Provide the [X, Y] coordinate of the cell's center where the given text is located.  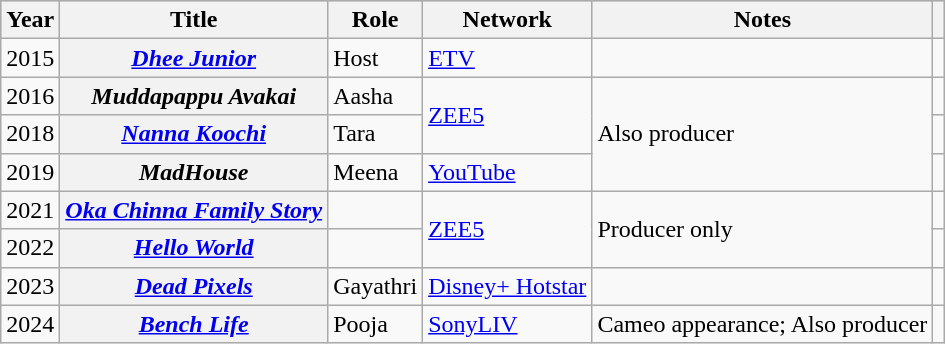
Also producer [762, 134]
2022 [30, 248]
MadHouse [194, 172]
Producer only [762, 229]
2016 [30, 96]
2019 [30, 172]
Year [30, 20]
Muddapappu Avakai [194, 96]
Meena [376, 172]
2015 [30, 58]
Tara [376, 134]
Aasha [376, 96]
ETV [508, 58]
SonyLIV [508, 324]
Nanna Koochi [194, 134]
2023 [30, 286]
2024 [30, 324]
Dhee Junior [194, 58]
YouTube [508, 172]
Dead Pixels [194, 286]
Disney+ Hotstar [508, 286]
Oka Chinna Family Story [194, 210]
2018 [30, 134]
Network [508, 20]
2021 [30, 210]
Notes [762, 20]
Host [376, 58]
Cameo appearance; Also producer [762, 324]
Role [376, 20]
Hello World [194, 248]
Bench Life [194, 324]
Pooja [376, 324]
Title [194, 20]
Gayathri [376, 286]
